Find where the given text appears and provide that cell's center as (X, Y) coordinate. 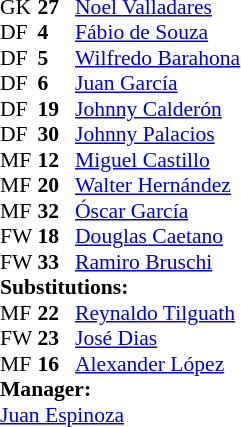
Fábio de Souza (158, 33)
5 (57, 58)
32 (57, 211)
José Dias (158, 339)
Walter Hernández (158, 185)
Óscar García (158, 211)
6 (57, 83)
Substitutions: (120, 287)
19 (57, 109)
20 (57, 185)
22 (57, 313)
Wilfredo Barahona (158, 58)
Juan García (158, 83)
Johnny Palacios (158, 135)
Ramiro Bruschi (158, 262)
16 (57, 364)
33 (57, 262)
23 (57, 339)
Miguel Castillo (158, 160)
12 (57, 160)
Douglas Caetano (158, 237)
Reynaldo Tilguath (158, 313)
30 (57, 135)
Johnny Calderón (158, 109)
4 (57, 33)
18 (57, 237)
Manager: (120, 389)
Alexander López (158, 364)
